Identify which cell holds the provided text, then report its (x, y) central coordinate. 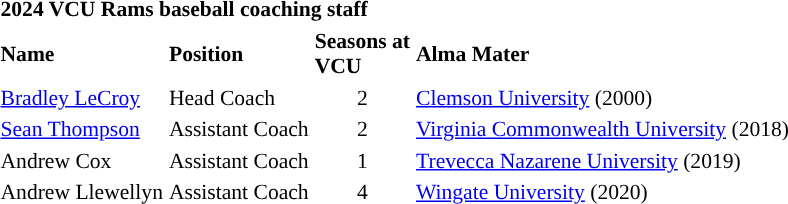
Position (238, 53)
1 (362, 160)
Seasons atVCU (362, 53)
Head Coach (238, 98)
